Search for the cell housing the specified text and yield its (X, Y) center coordinate. 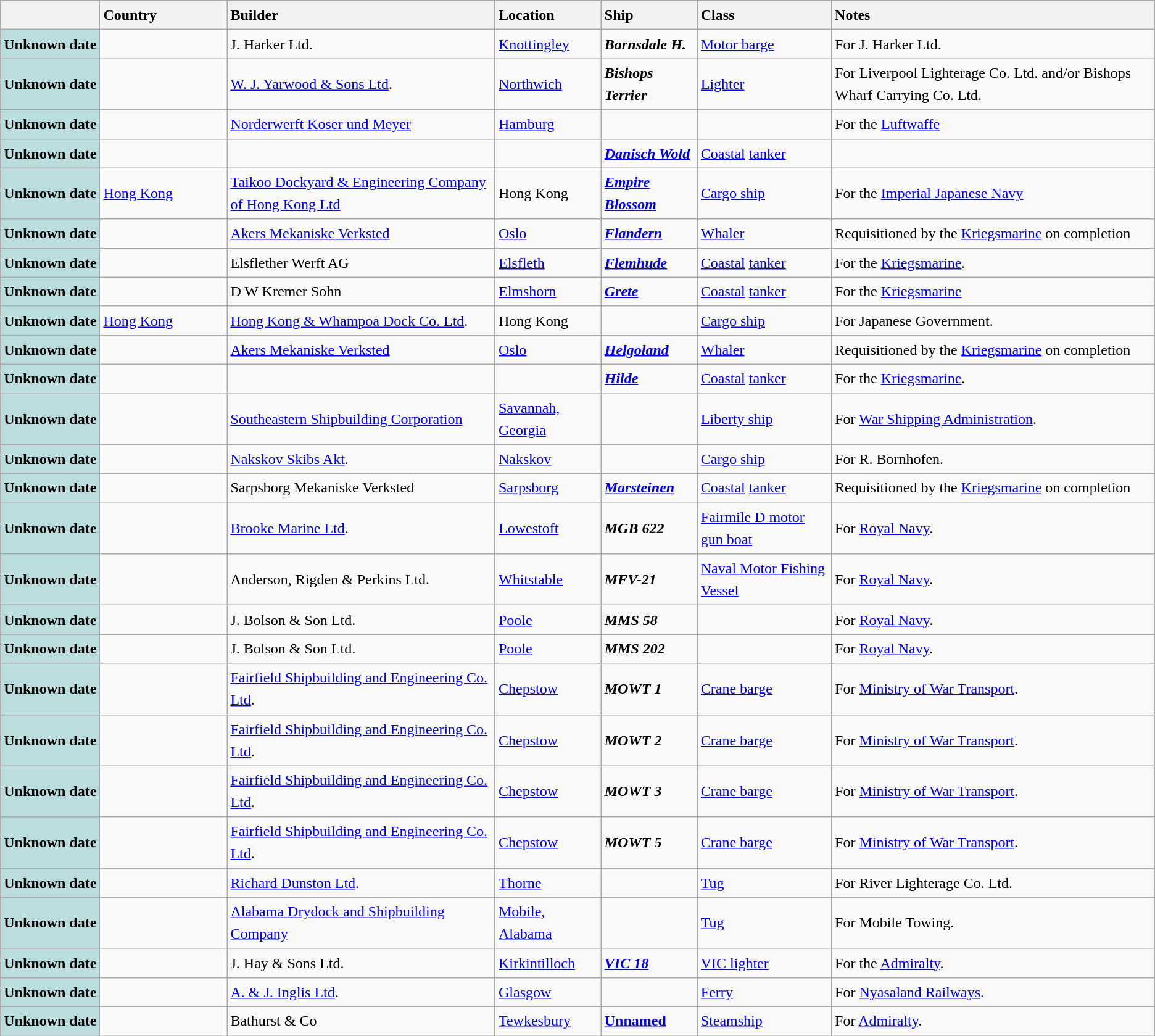
W. J. Yarwood & Sons Ltd. (362, 84)
MGB 622 (649, 528)
D W Kremer Sohn (362, 291)
Bathurst & Co (362, 1021)
For Nyasaland Railways. (993, 992)
For Admiralty. (993, 1021)
Grete (649, 291)
MOWT 5 (649, 843)
Tewkesbury (548, 1021)
Steamship (764, 1021)
Naval Motor Fishing Vessel (764, 580)
For R. Bornhofen. (993, 459)
Flemhude (649, 263)
VIC 18 (649, 963)
Hamburg (548, 125)
For River Lighterage Co. Ltd. (993, 882)
Empire Blossom (649, 194)
For J. Harker Ltd. (993, 44)
Marsteinen (649, 489)
Danisch Wold (649, 153)
MOWT 1 (649, 689)
For Mobile Towing. (993, 923)
Hong Kong & Whampoa Dock Co. Ltd. (362, 321)
Helgoland (649, 349)
Glasgow (548, 992)
Liberty ship (764, 420)
A. & J. Inglis Ltd. (362, 992)
Northwich (548, 84)
Bishops Terrier (649, 84)
MFV-21 (649, 580)
Barnsdale H. (649, 44)
Unnamed (649, 1021)
For Japanese Government. (993, 321)
Builder (362, 15)
Alabama Drydock and Shipbuilding Company (362, 923)
For the Kriegsmarine (993, 291)
Lighter (764, 84)
Flandern (649, 233)
For War Shipping Administration. (993, 420)
For the Luftwaffe (993, 125)
Thorne (548, 882)
Knottingley (548, 44)
Nakskov Skibs Akt. (362, 459)
Motor barge (764, 44)
Richard Dunston Ltd. (362, 882)
Hilde (649, 379)
For the Imperial Japanese Navy (993, 194)
Kirkintilloch (548, 963)
Sarpsborg (548, 489)
Elmshorn (548, 291)
Fairmile D motor gun boat (764, 528)
MOWT 2 (649, 740)
Lowestoft (548, 528)
Anderson, Rigden & Perkins Ltd. (362, 580)
Ferry (764, 992)
Country (164, 15)
MOWT 3 (649, 791)
Taikoo Dockyard & Engineering Company of Hong Kong Ltd (362, 194)
Brooke Marine Ltd. (362, 528)
Southeastern Shipbuilding Corporation (362, 420)
Norderwerft Koser und Meyer (362, 125)
For Liverpool Lighterage Co. Ltd. and/or Bishops Wharf Carrying Co. Ltd. (993, 84)
Savannah, Georgia (548, 420)
J. Harker Ltd. (362, 44)
Nakskov (548, 459)
Notes (993, 15)
Elsflether Werft AG (362, 263)
Elsfleth (548, 263)
For the Admiralty. (993, 963)
VIC lighter (764, 963)
Ship (649, 15)
Whitstable (548, 580)
Mobile, Alabama (548, 923)
MMS 202 (649, 649)
J. Hay & Sons Ltd. (362, 963)
Sarpsborg Mekaniske Verksted (362, 489)
Location (548, 15)
Class (764, 15)
MMS 58 (649, 620)
